Locate the cell with the specified text and output its [x, y] center coordinate. 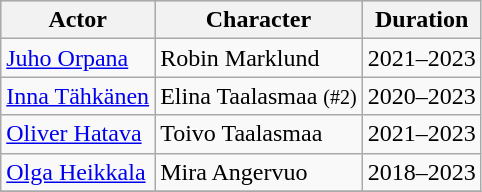
Toivo Taalasmaa [259, 134]
Olga Heikkala [78, 172]
Duration [422, 20]
Inna Tähkänen [78, 96]
Actor [78, 20]
2018–2023 [422, 172]
Oliver Hatava [78, 134]
Robin Marklund [259, 58]
Elina Taalasmaa (#2) [259, 96]
Character [259, 20]
Mira Angervuo [259, 172]
2020–2023 [422, 96]
Juho Orpana [78, 58]
